Scan for the cell matching the given text and deliver its [X, Y] coordinate at center. 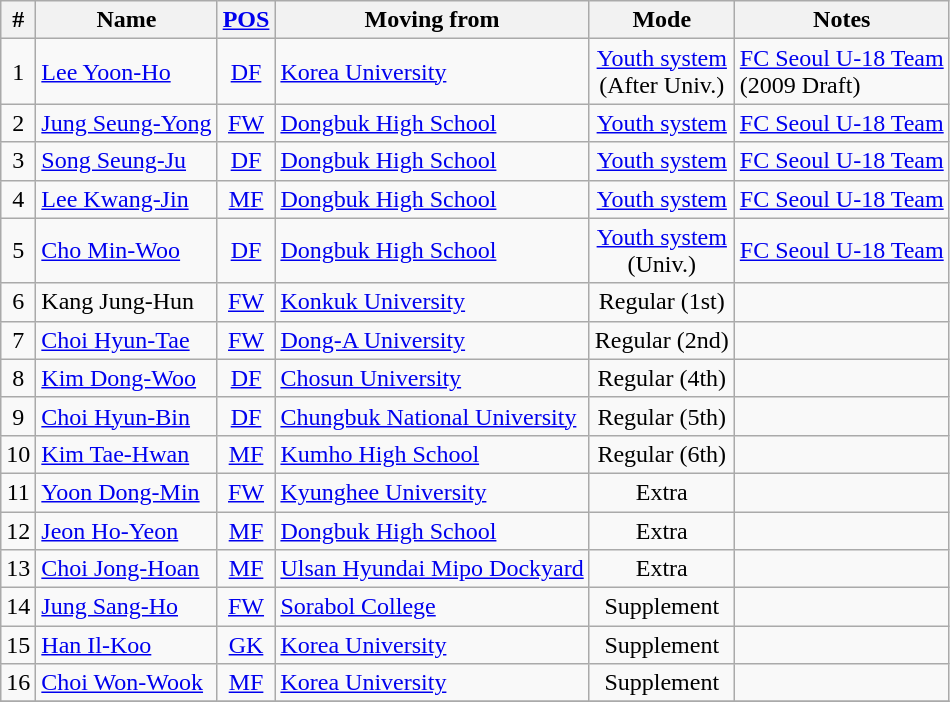
7 [18, 340]
11 [18, 492]
Choi Won-Wook [126, 683]
Regular (4th) [662, 378]
1 [18, 72]
2 [18, 123]
Sorabol College [432, 607]
Regular (6th) [662, 454]
Youth system (Univ.) [662, 250]
Cho Min-Woo [126, 250]
Choi Hyun-Tae [126, 340]
Konkuk University [432, 302]
Song Seung-Ju [126, 161]
# [18, 20]
Dong-A University [432, 340]
8 [18, 378]
Jung Sang-Ho [126, 607]
5 [18, 250]
Choi Jong-Hoan [126, 569]
Lee Yoon-Ho [126, 72]
Kang Jung-Hun [126, 302]
Mode [662, 20]
16 [18, 683]
Kim Dong-Woo [126, 378]
Regular (5th) [662, 416]
Choi Hyun-Bin [126, 416]
Yoon Dong-Min [126, 492]
3 [18, 161]
12 [18, 531]
9 [18, 416]
Kumho High School [432, 454]
10 [18, 454]
Youth system (After Univ.) [662, 72]
4 [18, 199]
Chungbuk National University [432, 416]
POS [246, 20]
6 [18, 302]
Notes [842, 20]
Han Il-Koo [126, 645]
Regular (2nd) [662, 340]
FC Seoul U-18 Team(2009 Draft) [842, 72]
Regular (1st) [662, 302]
Moving from [432, 20]
15 [18, 645]
Jeon Ho-Yeon [126, 531]
Name [126, 20]
Lee Kwang-Jin [126, 199]
GK [246, 645]
Kyunghee University [432, 492]
Ulsan Hyundai Mipo Dockyard [432, 569]
Jung Seung-Yong [126, 123]
13 [18, 569]
Kim Tae-Hwan [126, 454]
Chosun University [432, 378]
14 [18, 607]
